Search for the cell housing the specified text and yield its (X, Y) center coordinate. 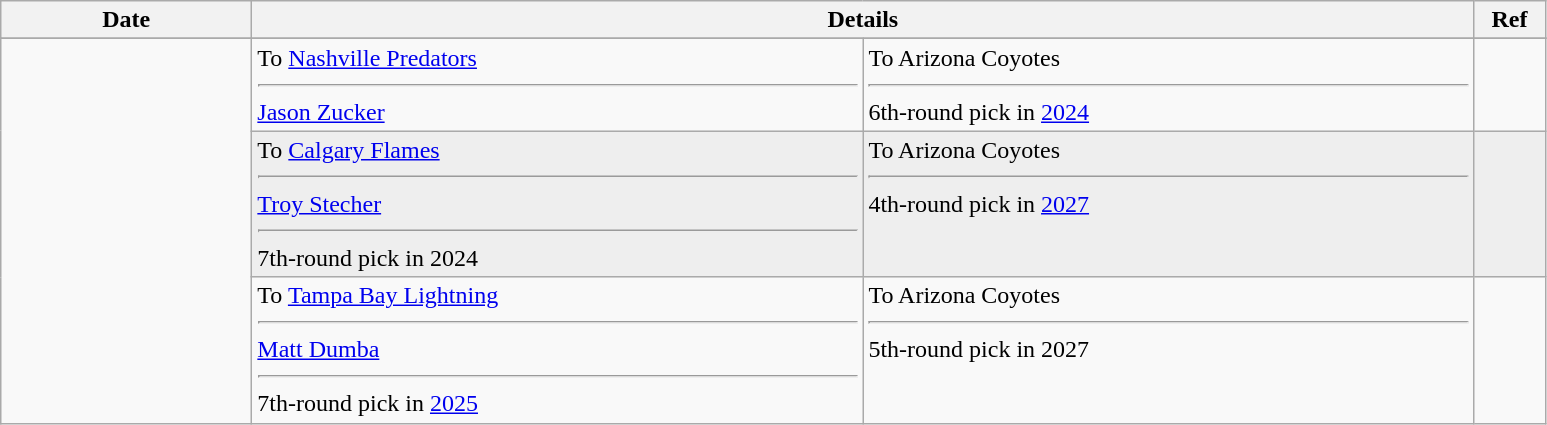
Ref (1510, 20)
To Arizona Coyotes 4th-round pick in 2027 (1168, 204)
Date (126, 20)
To Nashville PredatorsJason Zucker (558, 85)
To Tampa Bay LightningMatt Dumba7th-round pick in 2025 (558, 350)
To Calgary FlamesTroy Stecher7th-round pick in 2024 (558, 204)
Details (863, 20)
To Arizona Coyotes 6th-round pick in 2024 (1168, 85)
To Arizona Coyotes 5th-round pick in 2027 (1168, 350)
